Output the [x, y] coordinate of the center of the cell containing the given text.  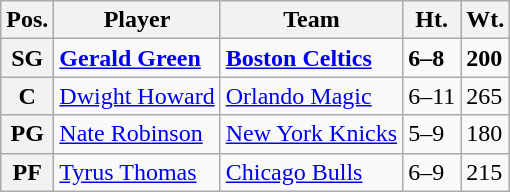
Team [311, 20]
Nate Robinson [137, 134]
Ht. [432, 20]
PF [28, 172]
Player [137, 20]
SG [28, 58]
6–9 [432, 172]
Tyrus Thomas [137, 172]
265 [486, 96]
Chicago Bulls [311, 172]
6–11 [432, 96]
215 [486, 172]
6–8 [432, 58]
Orlando Magic [311, 96]
Wt. [486, 20]
180 [486, 134]
Pos. [28, 20]
200 [486, 58]
New York Knicks [311, 134]
C [28, 96]
PG [28, 134]
Dwight Howard [137, 96]
5–9 [432, 134]
Gerald Green [137, 58]
Boston Celtics [311, 58]
